Locate the cell with the specified text and output its [X, Y] center coordinate. 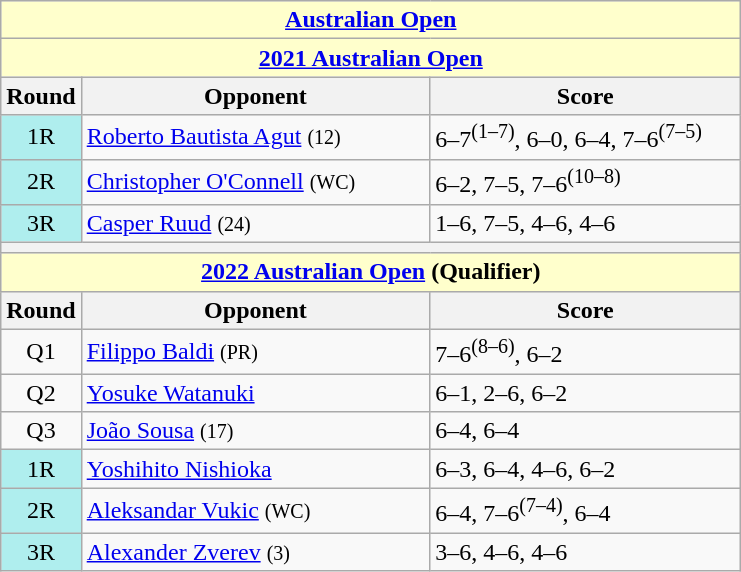
Christopher O'Connell (WC) [256, 182]
João Sousa (17) [256, 431]
Alexander Zverev (3) [256, 552]
Q1 [41, 352]
7–6(8–6), 6–2 [586, 352]
Q3 [41, 431]
Australian Open [371, 20]
6–7(1–7), 6–0, 6–4, 7–6(7–5) [586, 138]
Yosuke Watanuki [256, 393]
Aleksandar Vukic (WC) [256, 510]
Filippo Baldi (PR) [256, 352]
6–2, 7–5, 7–6(10–8) [586, 182]
1–6, 7–5, 4–6, 4–6 [586, 223]
2022 Australian Open (Qualifier) [371, 272]
Roberto Bautista Agut (12) [256, 138]
6–4, 7–6(7–4), 6–4 [586, 510]
2021 Australian Open [371, 58]
6–1, 2–6, 6–2 [586, 393]
Yoshihito Nishioka [256, 469]
3–6, 4–6, 4–6 [586, 552]
Casper Ruud (24) [256, 223]
Q2 [41, 393]
6–4, 6–4 [586, 431]
6–3, 6–4, 4–6, 6–2 [586, 469]
